Capture the cell that displays the provided text and extract its (x, y) central coordinate. 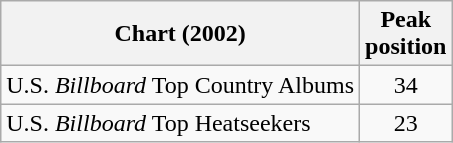
23 (406, 123)
Chart (2002) (180, 34)
34 (406, 85)
U.S. Billboard Top Heatseekers (180, 123)
U.S. Billboard Top Country Albums (180, 85)
Peakposition (406, 34)
